Search for the cell housing the specified text and yield its [X, Y] center coordinate. 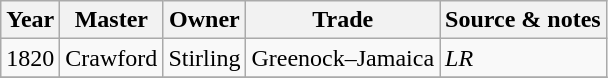
Owner [204, 20]
Trade [343, 20]
LR [524, 58]
Stirling [204, 58]
Source & notes [524, 20]
1820 [30, 58]
Greenock–Jamaica [343, 58]
Crawford [112, 58]
Master [112, 20]
Year [30, 20]
